Pinpoint the cell where the given text exists, returning its (X, Y) midpoint coordinate. 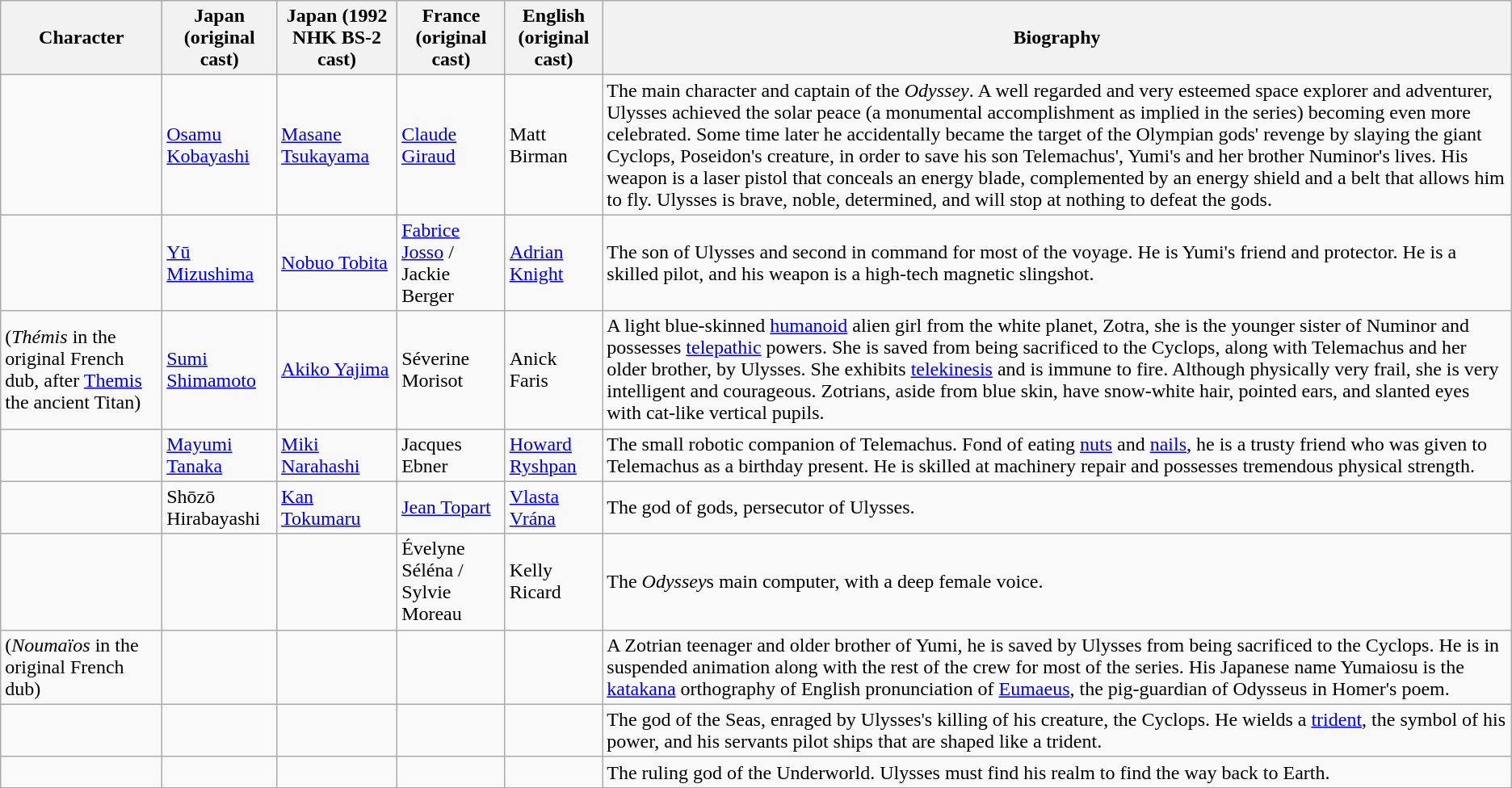
Biography (1056, 38)
Adrian Knight (554, 263)
The god of gods, persecutor of Ulysses. (1056, 507)
English (original cast) (554, 38)
Kelly Ricard (554, 581)
Nobuo Tobita (338, 263)
Sumi Shimamoto (220, 370)
Japan (original cast) (220, 38)
Fabrice Josso / Jackie Berger (451, 263)
Yū Mizushima (220, 263)
Akiko Yajima (338, 370)
Matt Birman (554, 145)
Masane Tsukayama (338, 145)
Osamu Kobayashi (220, 145)
Séverine Morisot (451, 370)
Jean Topart (451, 507)
(Thémis in the original French dub, after Themis the ancient Titan) (82, 370)
Évelyne Séléna / Sylvie Moreau (451, 581)
France (original cast) (451, 38)
Character (82, 38)
The ruling god of the Underworld. Ulysses must find his realm to find the way back to Earth. (1056, 772)
Jacques Ebner (451, 455)
Kan Tokumaru (338, 507)
(Noumaïos in the original French dub) (82, 667)
Japan (1992 NHK BS-2 cast) (338, 38)
Shōzō Hirabayashi (220, 507)
Anick Faris (554, 370)
Vlasta Vrána (554, 507)
Claude Giraud (451, 145)
Mayumi Tanaka (220, 455)
Miki Narahashi (338, 455)
The Odysseys main computer, with a deep female voice. (1056, 581)
Howard Ryshpan (554, 455)
